Detect which cell encompasses the target text, then output its (x, y) center coordinate. 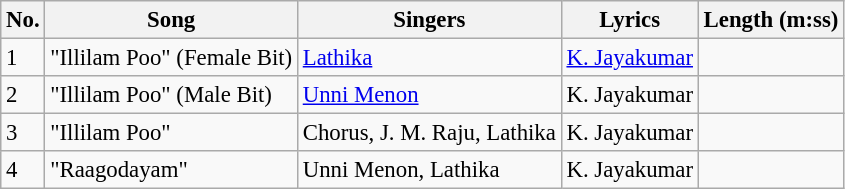
Lathika (429, 58)
Song (172, 20)
Lyrics (630, 20)
Chorus, J. M. Raju, Lathika (429, 133)
"Illilam Poo" (Female Bit) (172, 58)
Length (m:ss) (770, 20)
2 (23, 95)
"Illilam Poo" (172, 133)
3 (23, 133)
Unni Menon (429, 95)
Singers (429, 20)
No. (23, 20)
"Illilam Poo" (Male Bit) (172, 95)
Unni Menon, Lathika (429, 170)
4 (23, 170)
"Raagodayam" (172, 170)
1 (23, 58)
